Capture the cell that displays the provided text and extract its [x, y] central coordinate. 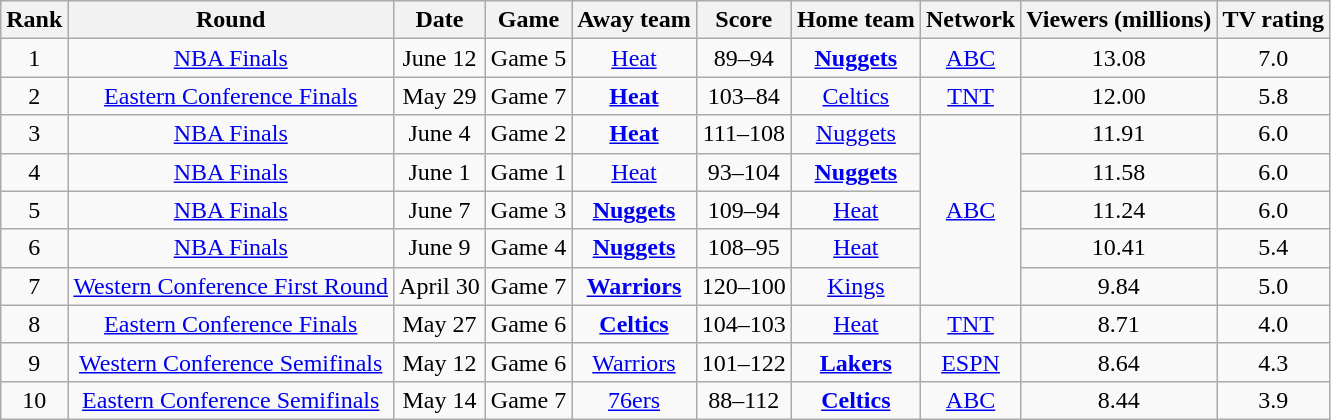
111–108 [744, 134]
11.58 [1119, 172]
Date [440, 20]
Western Conference First Round [231, 286]
June 7 [440, 210]
Game 2 [528, 134]
108–95 [744, 248]
101–122 [744, 362]
9.84 [1119, 286]
4.3 [1274, 362]
76ers [634, 400]
May 29 [440, 96]
88–112 [744, 400]
12.00 [1119, 96]
11.91 [1119, 134]
June 4 [440, 134]
8.44 [1119, 400]
13.08 [1119, 58]
June 1 [440, 172]
10.41 [1119, 248]
8.64 [1119, 362]
Viewers (millions) [1119, 20]
Western Conference Semifinals [231, 362]
5.0 [1274, 286]
1 [34, 58]
Round [231, 20]
120–100 [744, 286]
ESPN [970, 362]
Home team [856, 20]
11.24 [1119, 210]
Eastern Conference Semifinals [231, 400]
Lakers [856, 362]
May 12 [440, 362]
May 14 [440, 400]
Rank [34, 20]
10 [34, 400]
7.0 [1274, 58]
May 27 [440, 324]
5 [34, 210]
89–94 [744, 58]
4.0 [1274, 324]
Game [528, 20]
93–104 [744, 172]
2 [34, 96]
8 [34, 324]
Game 4 [528, 248]
Game 1 [528, 172]
June 9 [440, 248]
Kings [856, 286]
June 12 [440, 58]
3.9 [1274, 400]
April 30 [440, 286]
Away team [634, 20]
7 [34, 286]
5.8 [1274, 96]
6 [34, 248]
TV rating [1274, 20]
5.4 [1274, 248]
Network [970, 20]
104–103 [744, 324]
103–84 [744, 96]
9 [34, 362]
8.71 [1119, 324]
Game 3 [528, 210]
4 [34, 172]
109–94 [744, 210]
3 [34, 134]
Score [744, 20]
Game 5 [528, 58]
